Return [X, Y] of the center of cell containing provided text 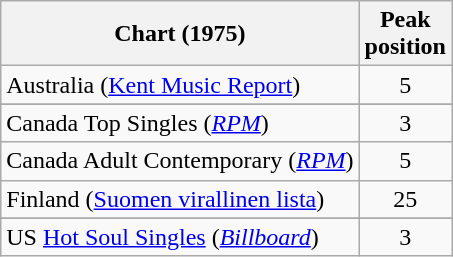
Canada Top Singles (RPM) [180, 123]
Finland (Suomen virallinen lista) [180, 199]
US Hot Soul Singles (Billboard) [180, 237]
Australia (Kent Music Report) [180, 85]
25 [405, 199]
Canada Adult Contemporary (RPM) [180, 161]
Peakposition [405, 34]
Chart (1975) [180, 34]
